Return the [X, Y] coordinate for the center point of the cell that contains the specified text.  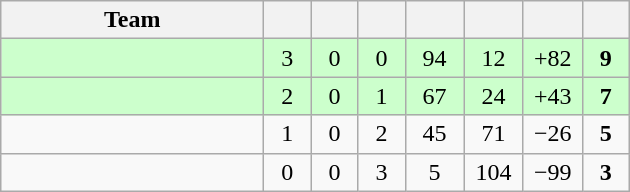
+82 [552, 58]
71 [494, 134]
7 [606, 96]
−99 [552, 172]
104 [494, 172]
24 [494, 96]
+43 [552, 96]
12 [494, 58]
67 [434, 96]
9 [606, 58]
Team [132, 20]
−26 [552, 134]
94 [434, 58]
45 [434, 134]
